Identify which cell holds the provided text, then report its [x, y] central coordinate. 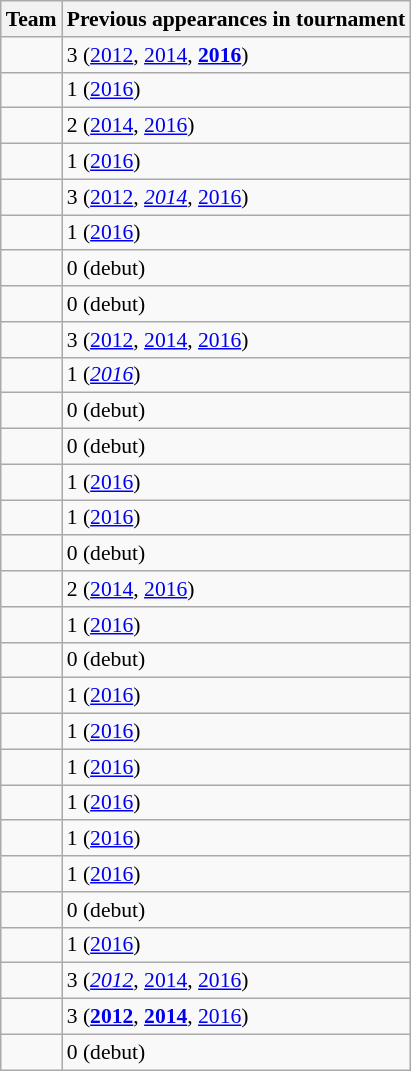
Previous appearances in tournament [236, 19]
Team [32, 19]
